Scan for the cell matching the given text and deliver its [x, y] coordinate at center. 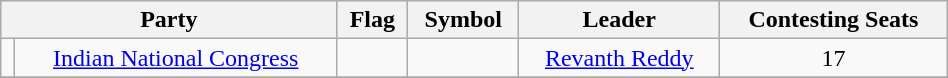
17 [834, 58]
Indian National Congress [176, 58]
Flag [372, 20]
Symbol [464, 20]
Party [169, 20]
Contesting Seats [834, 20]
Revanth Reddy [620, 58]
Leader [620, 20]
